Output the (X, Y) coordinate of the center of the cell containing the given text.  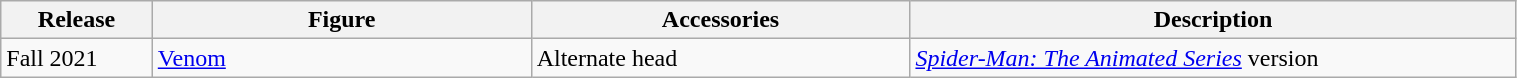
Fall 2021 (77, 58)
Figure (342, 20)
Spider-Man: The Animated Series version (1213, 58)
Description (1213, 20)
Release (77, 20)
Alternate head (720, 58)
Accessories (720, 20)
Venom (342, 58)
